Determine the [X, Y] coordinate at the center of the cell enclosing the given text.  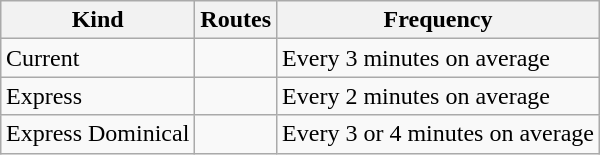
Every 3 minutes on average [438, 58]
Current [97, 58]
Every 2 minutes on average [438, 96]
Every 3 or 4 minutes on average [438, 134]
Frequency [438, 20]
Express Dominical [97, 134]
Express [97, 96]
Kind [97, 20]
Routes [236, 20]
